For the text-containing cell, return its midpoint in (x, y) coordinate format. 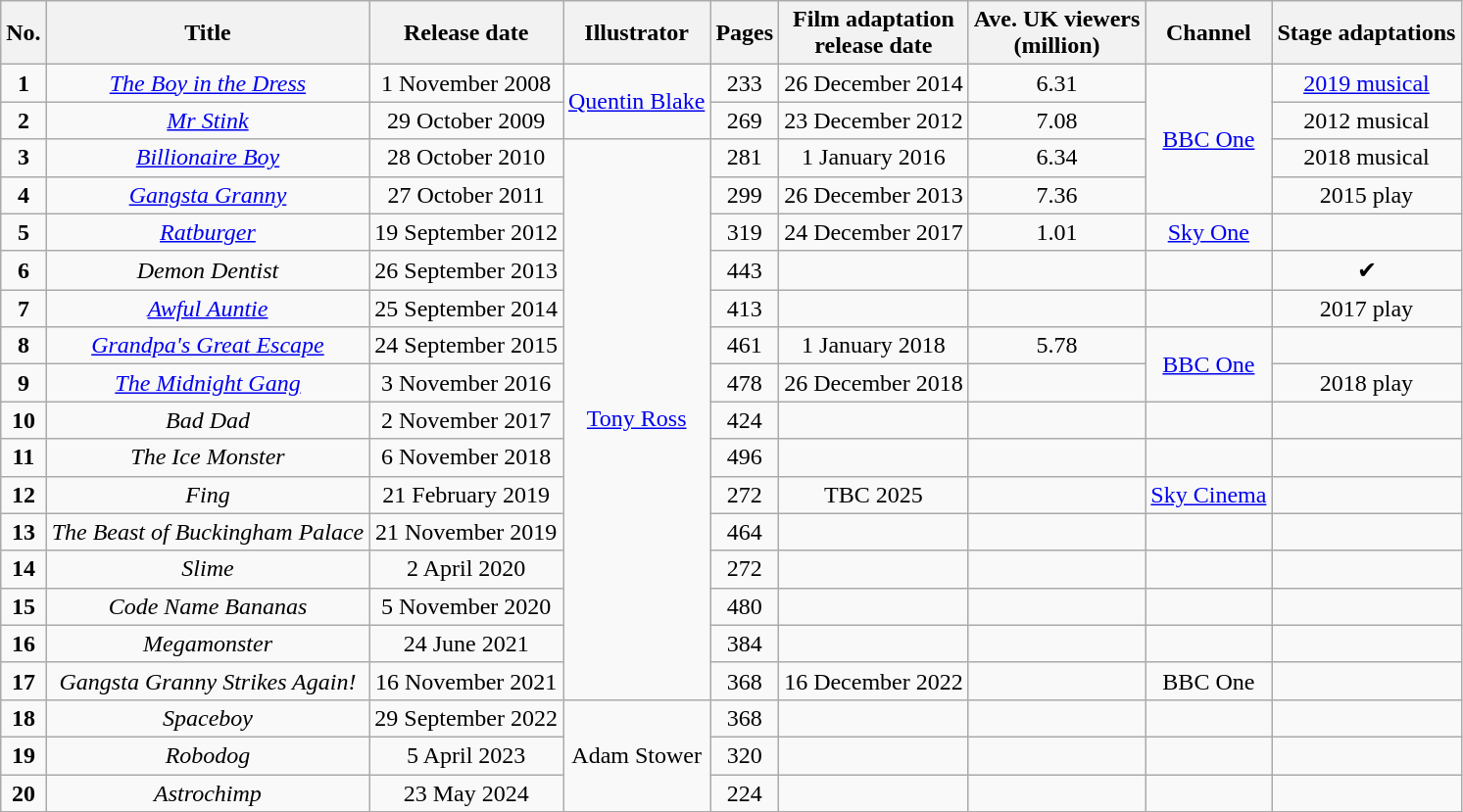
24 December 2017 (874, 232)
29 October 2009 (466, 120)
26 December 2013 (874, 195)
281 (745, 158)
11 (24, 457)
Release date (466, 33)
319 (745, 232)
Megamonster (208, 644)
3 November 2016 (466, 383)
Pages (745, 33)
Billionaire Boy (208, 158)
The Boy in the Dress (208, 83)
Slime (208, 569)
14 (24, 569)
16 December 2022 (874, 681)
2 November 2017 (466, 420)
Astrochimp (208, 792)
5 November 2020 (466, 606)
The Beast of Buckingham Palace (208, 532)
6.34 (1056, 158)
24 June 2021 (466, 644)
Stage adaptations (1366, 33)
2017 play (1366, 309)
2 April 2020 (466, 569)
17 (24, 681)
27 October 2011 (466, 195)
2018 musical (1366, 158)
Fing (208, 495)
10 (24, 420)
Sky Cinema (1209, 495)
18 (24, 718)
5 (24, 232)
21 February 2019 (466, 495)
424 (745, 420)
Tony Ross (636, 419)
8 (24, 346)
7 (24, 309)
Channel (1209, 33)
26 December 2014 (874, 83)
Gangsta Granny (208, 195)
Sky One (1209, 232)
Ave. UK viewers(million) (1056, 33)
461 (745, 346)
6 November 2018 (466, 457)
Mr Stink (208, 120)
2015 play (1366, 195)
Ratburger (208, 232)
478 (745, 383)
12 (24, 495)
21 November 2019 (466, 532)
Title (208, 33)
16 November 2021 (466, 681)
13 (24, 532)
5.78 (1056, 346)
Illustrator (636, 33)
23 December 2012 (874, 120)
TBC 2025 (874, 495)
299 (745, 195)
28 October 2010 (466, 158)
✔ (1366, 270)
16 (24, 644)
1 (24, 83)
5 April 2023 (466, 755)
496 (745, 457)
Adam Stower (636, 755)
2 (24, 120)
15 (24, 606)
The Midnight Gang (208, 383)
Quentin Blake (636, 102)
20 (24, 792)
7.36 (1056, 195)
2019 musical (1366, 83)
413 (745, 309)
1 November 2008 (466, 83)
9 (24, 383)
19 September 2012 (466, 232)
1 January 2018 (874, 346)
2012 musical (1366, 120)
The Ice Monster (208, 457)
Demon Dentist (208, 270)
29 September 2022 (466, 718)
Code Name Bananas (208, 606)
26 December 2018 (874, 383)
269 (745, 120)
Grandpa's Great Escape (208, 346)
Gangsta Granny Strikes Again! (208, 681)
384 (745, 644)
3 (24, 158)
Film adaptationrelease date (874, 33)
2018 play (1366, 383)
224 (745, 792)
4 (24, 195)
25 September 2014 (466, 309)
Awful Auntie (208, 309)
464 (745, 532)
1.01 (1056, 232)
320 (745, 755)
26 September 2013 (466, 270)
6 (24, 270)
480 (745, 606)
19 (24, 755)
6.31 (1056, 83)
233 (745, 83)
24 September 2015 (466, 346)
23 May 2024 (466, 792)
No. (24, 33)
Robodog (208, 755)
7.08 (1056, 120)
Spaceboy (208, 718)
443 (745, 270)
1 January 2016 (874, 158)
Bad Dad (208, 420)
